Provide the [X, Y] coordinate of the cell's center where the given text is located.  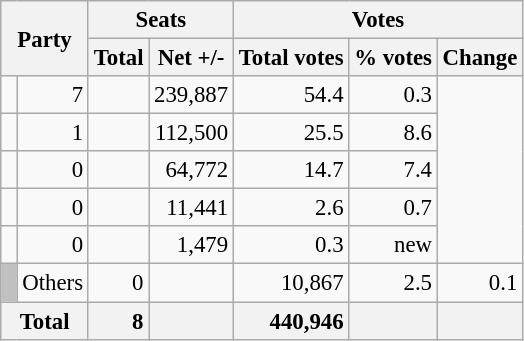
Change [480, 58]
Others [52, 283]
64,772 [192, 170]
1 [52, 133]
% votes [393, 58]
7.4 [393, 170]
7 [52, 95]
0.1 [480, 283]
25.5 [290, 133]
0.7 [393, 208]
14.7 [290, 170]
8.6 [393, 133]
Total votes [290, 58]
10,867 [290, 283]
Net +/- [192, 58]
8 [118, 321]
Votes [378, 20]
2.6 [290, 208]
1,479 [192, 245]
239,887 [192, 95]
440,946 [290, 321]
2.5 [393, 283]
112,500 [192, 133]
new [393, 245]
Seats [160, 20]
11,441 [192, 208]
54.4 [290, 95]
Party [45, 38]
